Return [X, Y] of the center of cell containing provided text 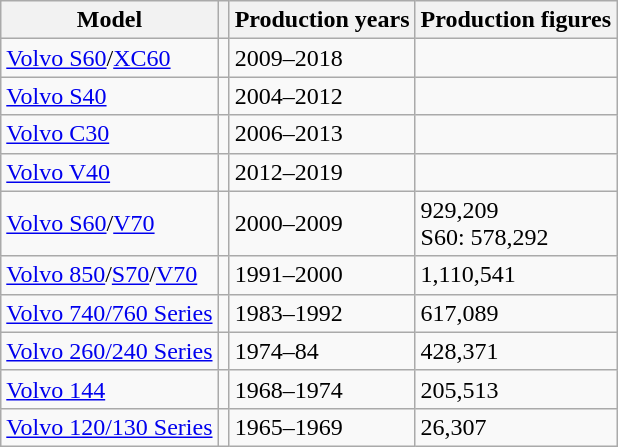
Volvo 740/760 Series [110, 313]
Volvo S40 [110, 96]
Volvo 260/240 Series [110, 351]
Volvo V40 [110, 172]
26,307 [516, 427]
Volvo S60/XC60 [110, 58]
2000–2009 [322, 224]
2006–2013 [322, 134]
1965–1969 [322, 427]
Production years [322, 20]
2004–2012 [322, 96]
2009–2018 [322, 58]
428,371 [516, 351]
1968–1974 [322, 389]
617,089 [516, 313]
Volvo 850/S70/V70 [110, 275]
Volvo 120/130 Series [110, 427]
929,209S60: 578,292 [516, 224]
Production figures [516, 20]
Volvo S60/V70 [110, 224]
1,110,541 [516, 275]
Volvo 144 [110, 389]
1974–84 [322, 351]
Volvo C30 [110, 134]
205,513 [516, 389]
1983–1992 [322, 313]
2012–2019 [322, 172]
1991–2000 [322, 275]
Model [110, 20]
